Pinpoint the cell where the given text exists, returning its (X, Y) midpoint coordinate. 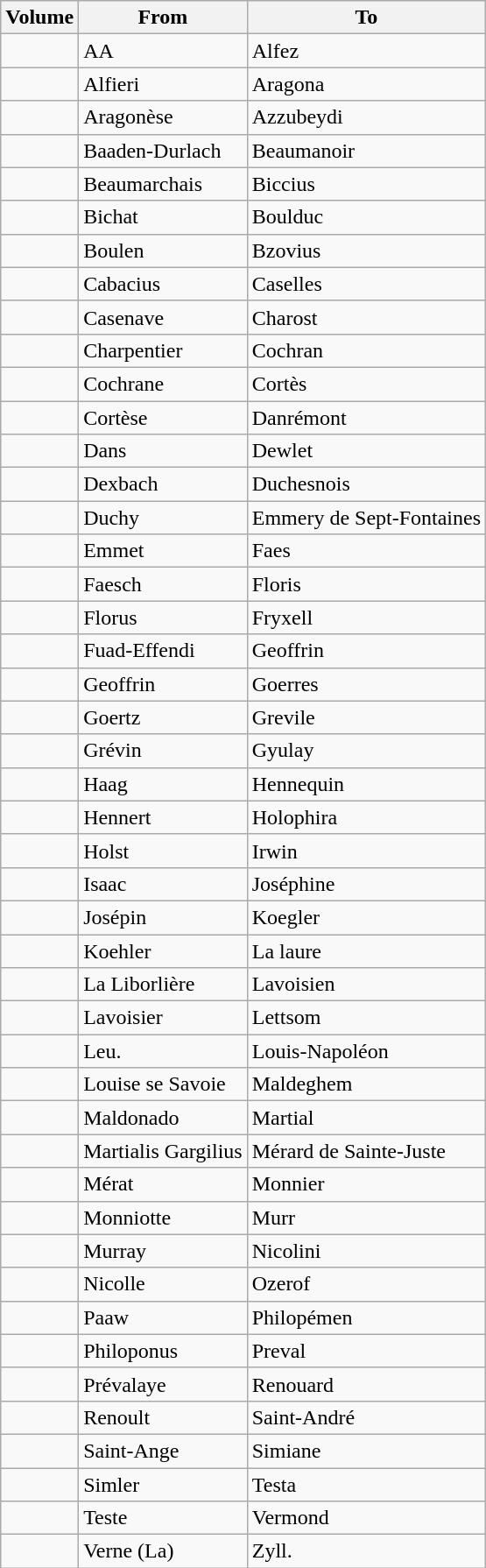
Vermond (366, 1518)
Martialis Gargilius (163, 1151)
Volume (40, 18)
Cortès (366, 384)
Emmet (163, 551)
Monniotte (163, 1218)
From (163, 18)
Koegler (366, 917)
Duchy (163, 518)
Renoult (163, 1417)
Nicolini (366, 1251)
Maldonado (163, 1118)
Saint-Ange (163, 1451)
Josépin (163, 917)
Charost (366, 317)
Dewlet (366, 451)
Zyll. (366, 1551)
Goerres (366, 684)
Hennequin (366, 784)
Leu. (163, 1051)
Beaumarchais (163, 184)
Martial (366, 1118)
Prévalaye (163, 1384)
Verne (La) (163, 1551)
Joséphine (366, 884)
Lavoisier (163, 1018)
Biccius (366, 184)
Paaw (163, 1317)
La Liborlière (163, 985)
Bichat (163, 217)
Lettsom (366, 1018)
Isaac (163, 884)
Lavoisien (366, 985)
Louis-Napoléon (366, 1051)
Maldeghem (366, 1084)
Preval (366, 1351)
Faes (366, 551)
Teste (163, 1518)
Alfez (366, 51)
Murr (366, 1218)
Testa (366, 1485)
Mérard de Sainte-Juste (366, 1151)
Renouard (366, 1384)
Fryxell (366, 618)
Simiane (366, 1451)
Aragona (366, 84)
Cabacius (163, 284)
Philopémen (366, 1317)
Caselles (366, 284)
Danrémont (366, 418)
Dexbach (163, 484)
Alfieri (163, 84)
Cortèse (163, 418)
Baaden-Durlach (163, 151)
Bzovius (366, 251)
Grévin (163, 751)
Gyulay (366, 751)
Faesch (163, 584)
Simler (163, 1485)
Fuad-Effendi (163, 651)
Charpentier (163, 350)
Holst (163, 851)
Saint-André (366, 1417)
Irwin (366, 851)
Monnier (366, 1184)
Cochran (366, 350)
Goertz (163, 717)
Holophira (366, 817)
Boulen (163, 251)
Hennert (163, 817)
Murray (163, 1251)
Koehler (163, 950)
AA (163, 51)
Cochrane (163, 384)
Nicolle (163, 1284)
Haag (163, 784)
Duchesnois (366, 484)
Louise se Savoie (163, 1084)
Floris (366, 584)
Grevile (366, 717)
Beaumanoir (366, 151)
Casenave (163, 317)
Ozerof (366, 1284)
Dans (163, 451)
Florus (163, 618)
Azzubeydi (366, 117)
Aragonèse (163, 117)
To (366, 18)
Mérat (163, 1184)
Philoponus (163, 1351)
Boulduc (366, 217)
La laure (366, 950)
Emmery de Sept-Fontaines (366, 518)
